Find where the given text appears and provide that cell's center as (X, Y) coordinate. 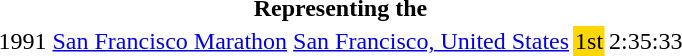
1st (590, 41)
San Francisco, United States (432, 41)
San Francisco Marathon (170, 41)
